Return the [X, Y] coordinate for the center point of the cell that contains the specified text.  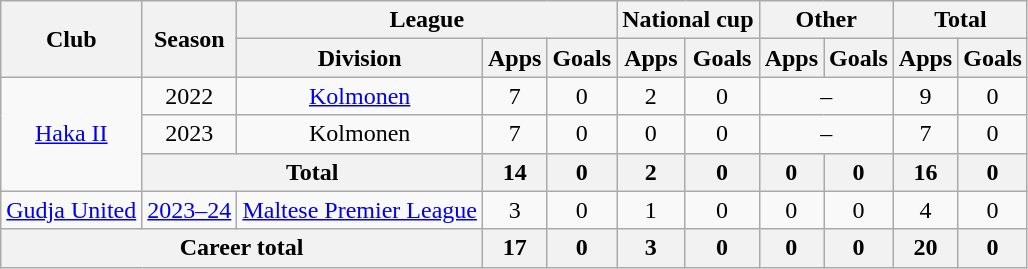
Club [72, 39]
9 [925, 96]
Gudja United [72, 210]
Other [826, 20]
National cup [688, 20]
Career total [242, 248]
League [427, 20]
Season [190, 39]
17 [514, 248]
2023–24 [190, 210]
20 [925, 248]
2023 [190, 134]
4 [925, 210]
2022 [190, 96]
16 [925, 172]
Maltese Premier League [360, 210]
Haka II [72, 134]
1 [651, 210]
Division [360, 58]
14 [514, 172]
